Locate the cell with the specified text and output its [X, Y] center coordinate. 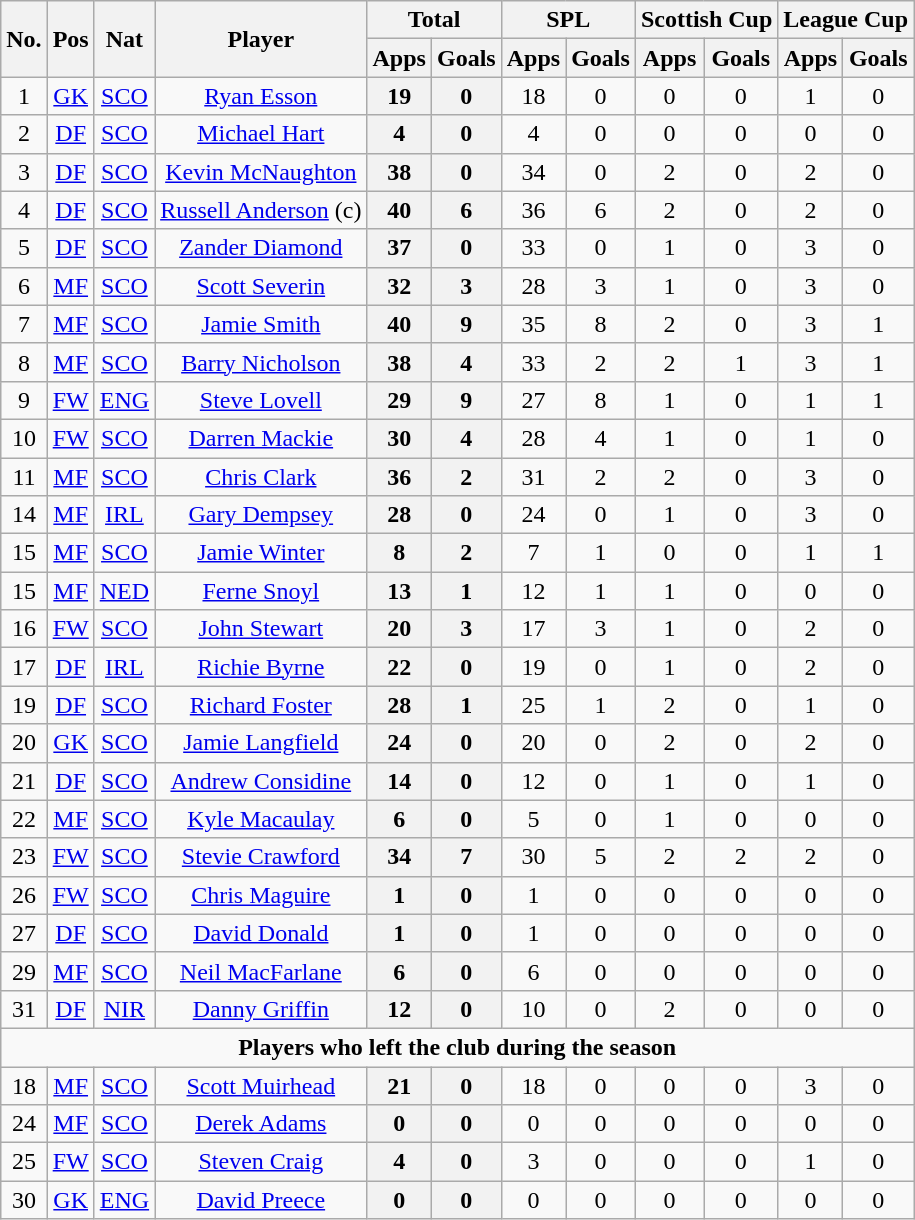
Nat [124, 39]
Players who left the club during the season [458, 1047]
Jamie Smith [261, 324]
League Cup [846, 20]
Steve Lovell [261, 400]
26 [24, 895]
Scottish Cup [706, 20]
Andrew Considine [261, 781]
Total [434, 20]
37 [399, 248]
Richard Foster [261, 705]
Jamie Winter [261, 553]
Richie Byrne [261, 667]
Gary Dempsey [261, 515]
NED [124, 591]
Russell Anderson (c) [261, 210]
NIR [124, 1009]
Scott Muirhead [261, 1085]
Stevie Crawford [261, 857]
Chris Maguire [261, 895]
David Preece [261, 1200]
John Stewart [261, 629]
Kyle Macaulay [261, 819]
Ryan Esson [261, 96]
Danny Griffin [261, 1009]
Jamie Langfield [261, 743]
Player [261, 39]
Ferne Snoyl [261, 591]
Michael Hart [261, 134]
Barry Nicholson [261, 362]
Scott Severin [261, 286]
David Donald [261, 933]
Derek Adams [261, 1124]
Darren Mackie [261, 438]
Zander Diamond [261, 248]
16 [24, 629]
SPL [568, 20]
23 [24, 857]
Neil MacFarlane [261, 971]
32 [399, 286]
No. [24, 39]
Steven Craig [261, 1162]
11 [24, 477]
Kevin McNaughton [261, 172]
Pos [70, 39]
35 [533, 324]
Chris Clark [261, 477]
13 [399, 591]
